Scan for the cell matching the given text and deliver its [X, Y] coordinate at center. 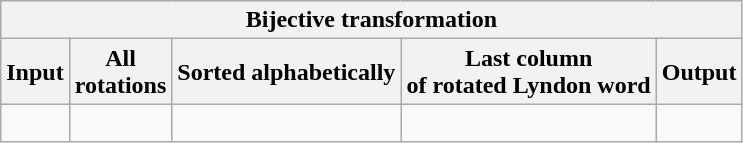
Input [35, 72]
Output [699, 72]
Last columnof rotated Lyndon word [528, 72]
Sorted alphabetically [286, 72]
Allrotations [120, 72]
Bijective transformation [372, 20]
